Search for the cell housing the specified text and yield its (X, Y) center coordinate. 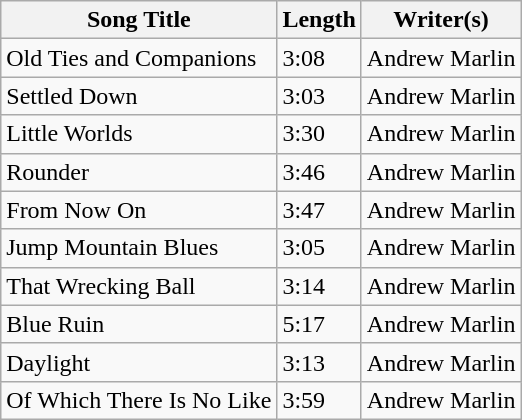
That Wrecking Ball (139, 286)
Blue Ruin (139, 324)
3:08 (319, 58)
3:05 (319, 248)
Daylight (139, 362)
Old Ties and Companions (139, 58)
5:17 (319, 324)
Settled Down (139, 96)
From Now On (139, 210)
Rounder (139, 172)
Little Worlds (139, 134)
Jump Mountain Blues (139, 248)
3:30 (319, 134)
Song Title (139, 20)
Writer(s) (441, 20)
3:47 (319, 210)
3:46 (319, 172)
Of Which There Is No Like (139, 400)
3:03 (319, 96)
Length (319, 20)
3:13 (319, 362)
3:59 (319, 400)
3:14 (319, 286)
